Extract the (x, y) coordinate from the center of the cell holding the provided text.  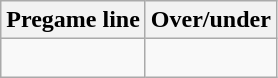
Over/under (210, 20)
Pregame line (74, 20)
